Provide the (X, Y) coordinate of the cell's center where the given text is located.  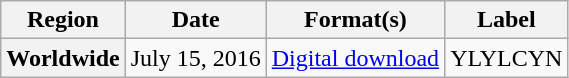
Worldwide (63, 58)
Date (196, 20)
Format(s) (355, 20)
Region (63, 20)
July 15, 2016 (196, 58)
YLYLCYN (506, 58)
Label (506, 20)
Digital download (355, 58)
